Return the [x, y] coordinate for the center point of the cell that contains the specified text.  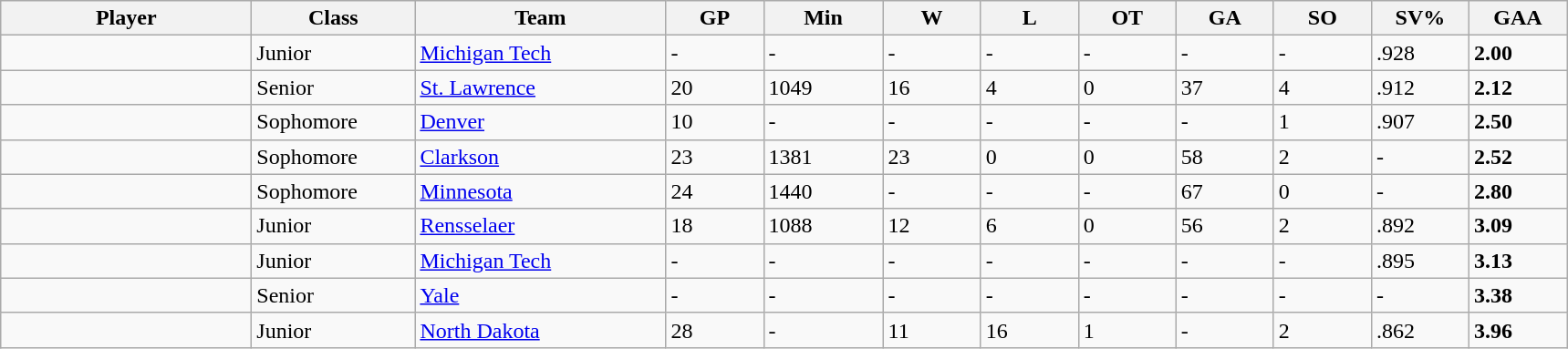
Team [540, 18]
GAA [1518, 18]
GA [1224, 18]
Minnesota [540, 191]
Min [823, 18]
2.12 [1518, 87]
10 [715, 122]
.912 [1419, 87]
Yale [540, 295]
SV% [1419, 18]
18 [715, 226]
OT [1127, 18]
Denver [540, 122]
1088 [823, 226]
Player [126, 18]
58 [1224, 157]
1049 [823, 87]
.862 [1419, 330]
.895 [1419, 261]
2.52 [1518, 157]
24 [715, 191]
Class [334, 18]
GP [715, 18]
37 [1224, 87]
12 [932, 226]
1440 [823, 191]
Rensselaer [540, 226]
67 [1224, 191]
.892 [1419, 226]
3.13 [1518, 261]
.928 [1419, 53]
North Dakota [540, 330]
L [1029, 18]
3.96 [1518, 330]
6 [1029, 226]
SO [1323, 18]
2.80 [1518, 191]
W [932, 18]
St. Lawrence [540, 87]
3.38 [1518, 295]
2.00 [1518, 53]
56 [1224, 226]
20 [715, 87]
.907 [1419, 122]
Clarkson [540, 157]
3.09 [1518, 226]
11 [932, 330]
28 [715, 330]
2.50 [1518, 122]
1381 [823, 157]
